Capture the cell that displays the provided text and extract its (X, Y) central coordinate. 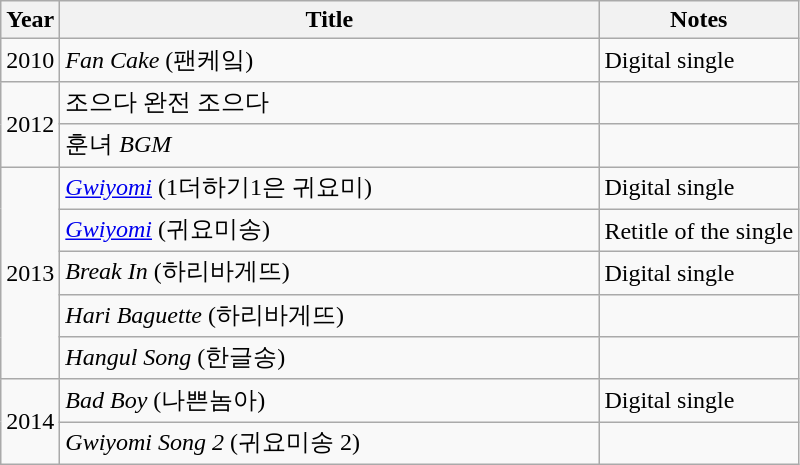
Title (330, 20)
2013 (30, 272)
Bad Boy (나쁜놈아) (330, 400)
2014 (30, 422)
Hangul Song (한글송) (330, 358)
Year (30, 20)
Gwiyomi (귀요미송) (330, 230)
Retitle of the single (699, 230)
Gwiyomi Song 2 (귀요미송 2) (330, 444)
2010 (30, 60)
Notes (699, 20)
훈녀 BGM (330, 146)
조으다 완전 조으다 (330, 102)
2012 (30, 124)
Hari Baguette (하리바게뜨) (330, 316)
Break In (하리바게뜨) (330, 274)
Fan Cake (팬케잌) (330, 60)
Gwiyomi (1더하기1은 귀요미) (330, 188)
